Locate the cell with the specified text and output its (x, y) center coordinate. 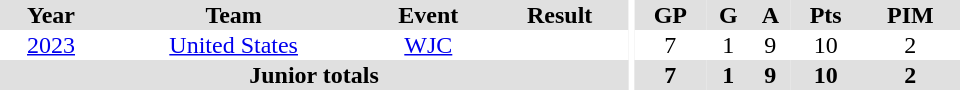
Result (560, 15)
Event (428, 15)
GP (670, 15)
PIM (910, 15)
United States (234, 45)
G (728, 15)
2023 (51, 45)
A (770, 15)
Pts (826, 15)
Junior totals (314, 75)
Year (51, 15)
WJC (428, 45)
Team (234, 15)
